Determine the (X, Y) coordinate at the center of the cell enclosing the given text.  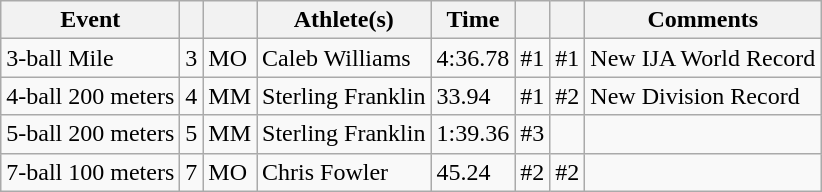
3-ball Mile (90, 58)
Chris Fowler (344, 172)
33.94 (473, 96)
5-ball 200 meters (90, 134)
Time (473, 20)
Caleb Williams (344, 58)
1:39.36 (473, 134)
#3 (532, 134)
New IJA World Record (703, 58)
4 (192, 96)
5 (192, 134)
4-ball 200 meters (90, 96)
7 (192, 172)
Event (90, 20)
45.24 (473, 172)
New Division Record (703, 96)
4:36.78 (473, 58)
Comments (703, 20)
Athlete(s) (344, 20)
3 (192, 58)
7-ball 100 meters (90, 172)
